Identify which cell holds the provided text, then report its (x, y) central coordinate. 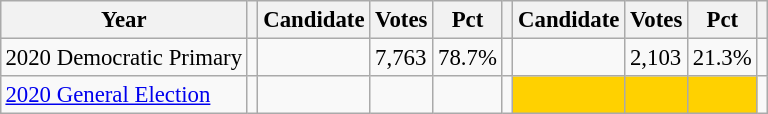
7,763 (402, 57)
2,103 (656, 57)
21.3% (722, 57)
78.7% (468, 57)
Year (124, 20)
2020 Democratic Primary (124, 57)
2020 General Election (124, 95)
